Search for the cell housing the specified text and yield its [X, Y] center coordinate. 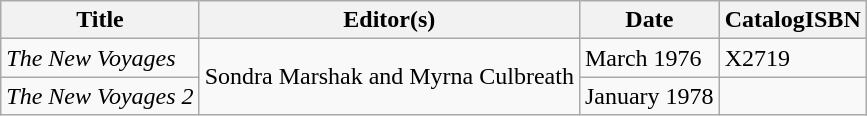
The New Voyages 2 [100, 96]
X2719 [792, 58]
Editor(s) [389, 20]
Date [649, 20]
The New Voyages [100, 58]
Sondra Marshak and Myrna Culbreath [389, 77]
Title [100, 20]
CatalogISBN [792, 20]
January 1978 [649, 96]
March 1976 [649, 58]
